Extract the (x, y) coordinate from the center of the cell holding the provided text.  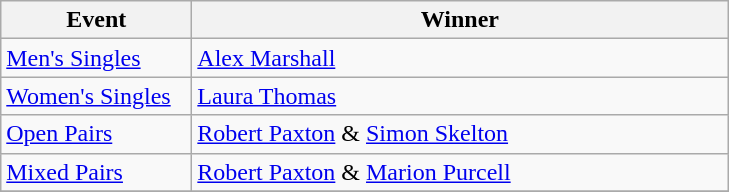
Winner (460, 20)
Men's Singles (96, 58)
Robert Paxton & Simon Skelton (460, 134)
Women's Singles (96, 96)
Event (96, 20)
Open Pairs (96, 134)
Mixed Pairs (96, 172)
Robert Paxton & Marion Purcell (460, 172)
Laura Thomas (460, 96)
Alex Marshall (460, 58)
